Output the (x, y) coordinate of the center of the cell containing the given text.  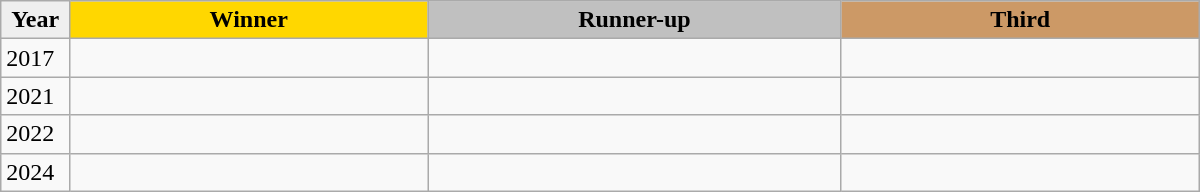
2024 (36, 172)
Third (1020, 20)
Runner-up (634, 20)
2017 (36, 58)
2022 (36, 134)
Year (36, 20)
2021 (36, 96)
Winner (249, 20)
